Scan for the cell matching the given text and deliver its (x, y) coordinate at center. 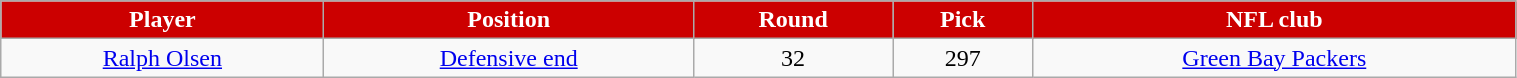
Defensive end (508, 58)
Green Bay Packers (1274, 58)
Player (162, 20)
Pick (963, 20)
297 (963, 58)
Position (508, 20)
NFL club (1274, 20)
Round (792, 20)
32 (792, 58)
Ralph Olsen (162, 58)
